Scan for the cell matching the given text and deliver its [x, y] coordinate at center. 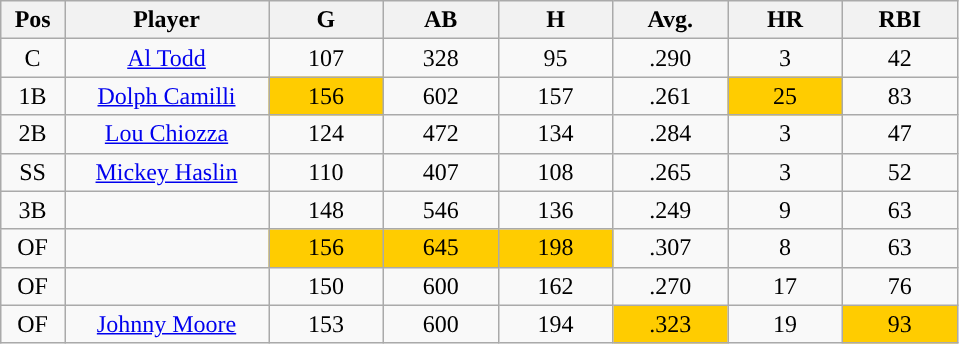
.261 [670, 96]
134 [556, 134]
162 [556, 286]
153 [326, 324]
198 [556, 248]
.290 [670, 58]
546 [440, 210]
G [326, 20]
Dolph Camilli [166, 96]
110 [326, 172]
83 [900, 96]
HR [786, 20]
AB [440, 20]
157 [556, 96]
17 [786, 286]
42 [900, 58]
645 [440, 248]
93 [900, 324]
C [33, 58]
.270 [670, 286]
8 [786, 248]
1B [33, 96]
328 [440, 58]
25 [786, 96]
3B [33, 210]
47 [900, 134]
.265 [670, 172]
19 [786, 324]
9 [786, 210]
.307 [670, 248]
602 [440, 96]
52 [900, 172]
Player [166, 20]
194 [556, 324]
2B [33, 134]
Johnny Moore [166, 324]
Avg. [670, 20]
95 [556, 58]
Al Todd [166, 58]
108 [556, 172]
.284 [670, 134]
Lou Chiozza [166, 134]
76 [900, 286]
107 [326, 58]
407 [440, 172]
Pos [33, 20]
472 [440, 134]
.249 [670, 210]
150 [326, 286]
Mickey Haslin [166, 172]
SS [33, 172]
RBI [900, 20]
136 [556, 210]
.323 [670, 324]
124 [326, 134]
148 [326, 210]
H [556, 20]
